Detect which cell encompasses the target text, then output its (X, Y) center coordinate. 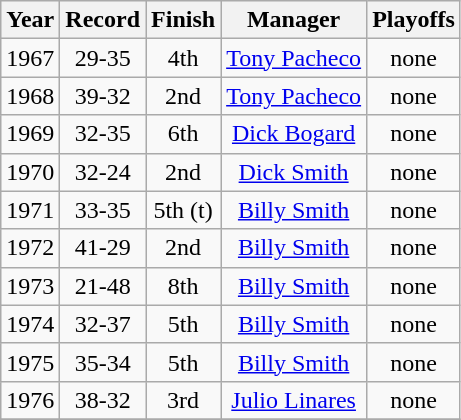
5th (t) (184, 210)
Finish (184, 20)
4th (184, 58)
29-35 (103, 58)
8th (184, 286)
1973 (30, 286)
Julio Linares (294, 400)
3rd (184, 400)
Playoffs (414, 20)
6th (184, 134)
1974 (30, 324)
1969 (30, 134)
1971 (30, 210)
1975 (30, 362)
1970 (30, 172)
32-35 (103, 134)
35-34 (103, 362)
1967 (30, 58)
33-35 (103, 210)
39-32 (103, 96)
1968 (30, 96)
41-29 (103, 248)
Record (103, 20)
32-24 (103, 172)
1976 (30, 400)
21-48 (103, 286)
1972 (30, 248)
Manager (294, 20)
Year (30, 20)
Dick Smith (294, 172)
38-32 (103, 400)
32-37 (103, 324)
Dick Bogard (294, 134)
